For the text-containing cell, return its midpoint in (X, Y) coordinate format. 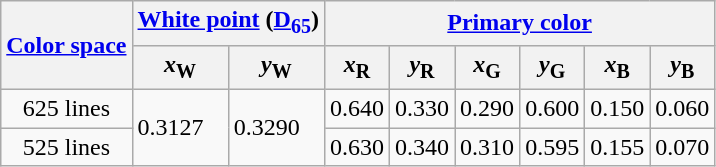
0.340 (422, 147)
0.330 (422, 108)
0.630 (356, 147)
0.595 (552, 147)
White point (D65) (228, 23)
yG (552, 67)
xW (180, 67)
525 lines (66, 147)
0.060 (682, 108)
0.290 (488, 108)
0.3127 (180, 127)
0.070 (682, 147)
yR (422, 67)
0.310 (488, 147)
0.600 (552, 108)
xG (488, 67)
Color space (66, 46)
625 lines (66, 108)
0.155 (618, 147)
Primary color (519, 23)
xR (356, 67)
0.150 (618, 108)
0.640 (356, 108)
yW (276, 67)
xB (618, 67)
0.3290 (276, 127)
yB (682, 67)
